Determine the (X, Y) coordinate at the center of the cell enclosing the given text.  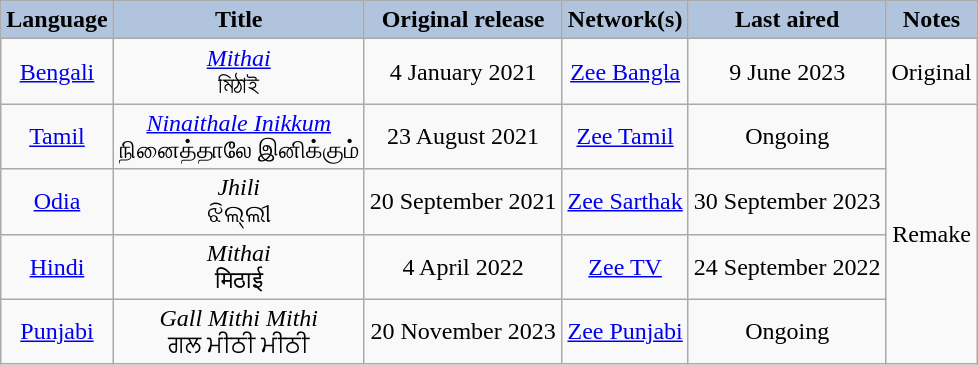
Tamil (57, 136)
Mithai মিঠাই (238, 72)
Bengali (57, 72)
Last aired (787, 20)
Zee Punjabi (625, 332)
30 September 2023 (787, 202)
Ninaithale Inikkum நினைத்தாலே இனிக்கும் (238, 136)
4 January 2021 (463, 72)
9 June 2023 (787, 72)
4 April 2022 (463, 266)
Mithai मिठाई (238, 266)
Notes (932, 20)
Zee Bangla (625, 72)
23 August 2021 (463, 136)
Title (238, 20)
24 September 2022 (787, 266)
Original release (463, 20)
Language (57, 20)
Remake (932, 234)
20 November 2023 (463, 332)
Odia (57, 202)
Jhili ଝିଲ୍ଲୀ (238, 202)
Zee TV (625, 266)
20 September 2021 (463, 202)
Zee Sarthak (625, 202)
Zee Tamil (625, 136)
Punjabi (57, 332)
Gall Mithi Mithi ਗਲ ਮੀਠੀ ਮੀਠੀ (238, 332)
Network(s) (625, 20)
Hindi (57, 266)
Original (932, 72)
